Scan for the cell matching the given text and deliver its (X, Y) coordinate at center. 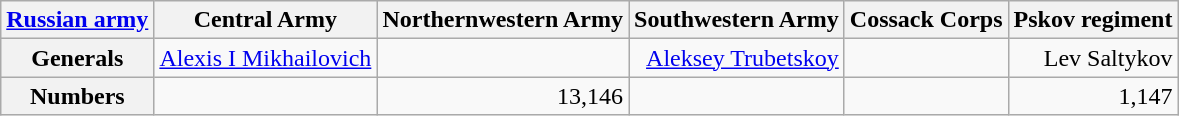
Cossack Corps (926, 20)
Lev Saltykov (1093, 58)
Russian army (78, 20)
Numbers (78, 96)
Generals (78, 58)
Southwestern Army (737, 20)
Aleksey Trubetskoy (737, 58)
Alexis I Mikhailovich (266, 58)
Northernwestern Army (503, 20)
Pskov regiment (1093, 20)
13,146 (503, 96)
1,147 (1093, 96)
Central Army (266, 20)
